Identify which cell holds the provided text, then report its [x, y] central coordinate. 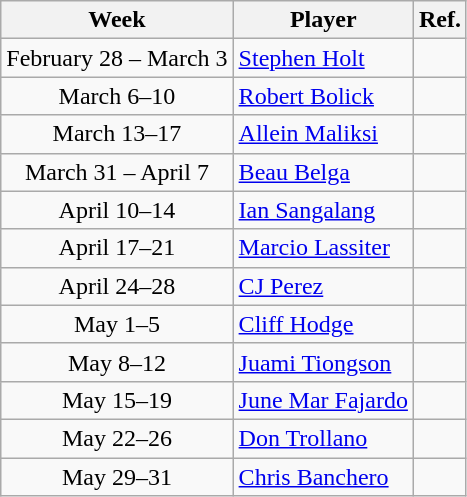
Juami Tiongson [323, 362]
Stephen Holt [323, 58]
March 6–10 [117, 96]
Ref. [440, 20]
May 22–26 [117, 438]
Cliff Hodge [323, 324]
Player [323, 20]
Allein Maliksi [323, 134]
March 13–17 [117, 134]
CJ Perez [323, 286]
May 8–12 [117, 362]
May 29–31 [117, 477]
May 1–5 [117, 324]
April 17–21 [117, 248]
Week [117, 20]
Beau Belga [323, 172]
Marcio Lassiter [323, 248]
Don Trollano [323, 438]
April 24–28 [117, 286]
April 10–14 [117, 210]
June Mar Fajardo [323, 400]
May 15–19 [117, 400]
Chris Banchero [323, 477]
March 31 – April 7 [117, 172]
Robert Bolick [323, 96]
Ian Sangalang [323, 210]
February 28 – March 3 [117, 58]
